Extract the (X, Y) coordinate from the center of the cell holding the provided text.  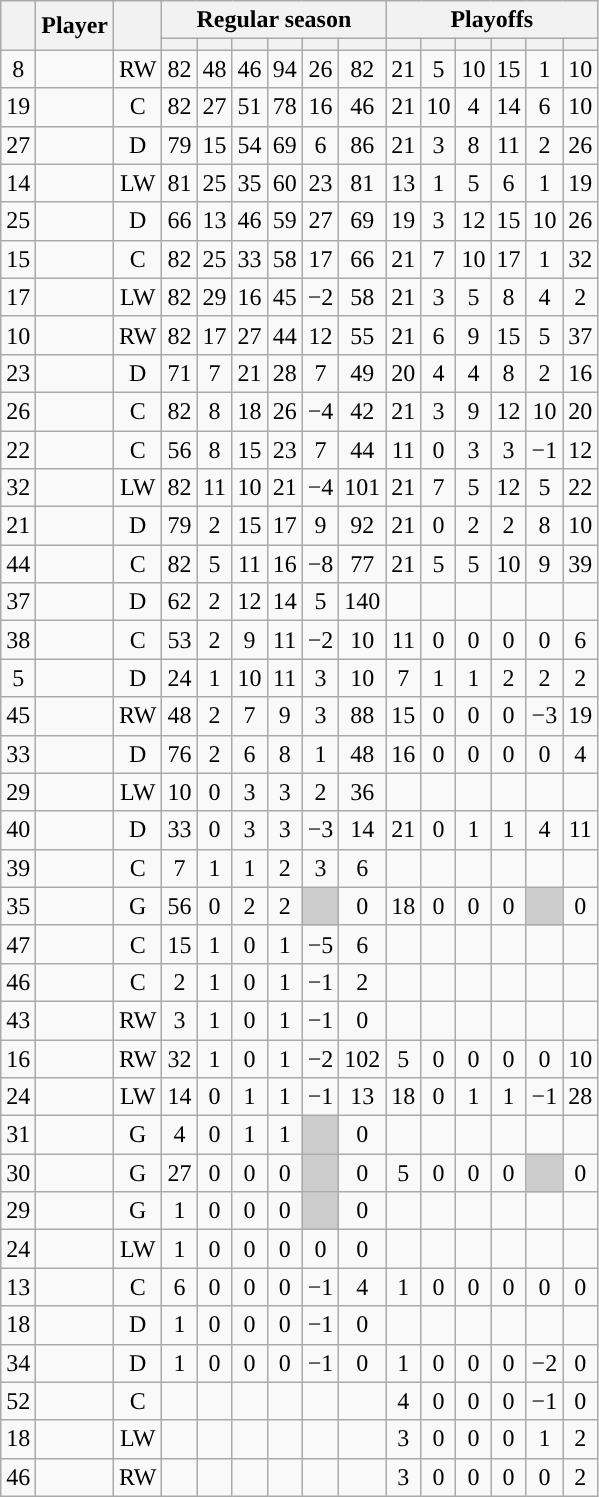
30 (18, 1173)
31 (18, 1135)
77 (362, 564)
38 (18, 640)
140 (362, 602)
76 (180, 754)
49 (362, 373)
59 (284, 221)
Player (75, 26)
71 (180, 373)
88 (362, 716)
86 (362, 145)
92 (362, 526)
55 (362, 335)
51 (250, 107)
52 (18, 1401)
78 (284, 107)
101 (362, 488)
Playoffs (492, 20)
53 (180, 640)
94 (284, 69)
54 (250, 145)
62 (180, 602)
47 (18, 944)
36 (362, 792)
−8 (320, 564)
43 (18, 1020)
40 (18, 830)
102 (362, 1059)
−5 (320, 944)
60 (284, 183)
42 (362, 411)
Regular season (274, 20)
34 (18, 1363)
